Detect which cell encompasses the target text, then output its [X, Y] center coordinate. 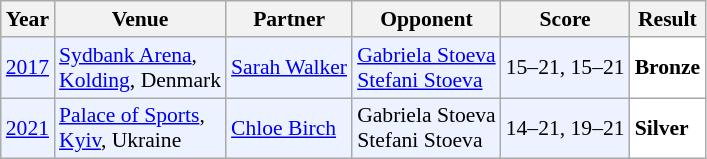
Partner [289, 19]
Sydbank Arena,Kolding, Denmark [140, 68]
Bronze [668, 68]
14–21, 19–21 [566, 128]
Palace of Sports,Kyiv, Ukraine [140, 128]
2021 [28, 128]
Chloe Birch [289, 128]
Result [668, 19]
Venue [140, 19]
Silver [668, 128]
15–21, 15–21 [566, 68]
Opponent [426, 19]
Score [566, 19]
2017 [28, 68]
Sarah Walker [289, 68]
Year [28, 19]
